For the text-containing cell, return its midpoint in [x, y] coordinate format. 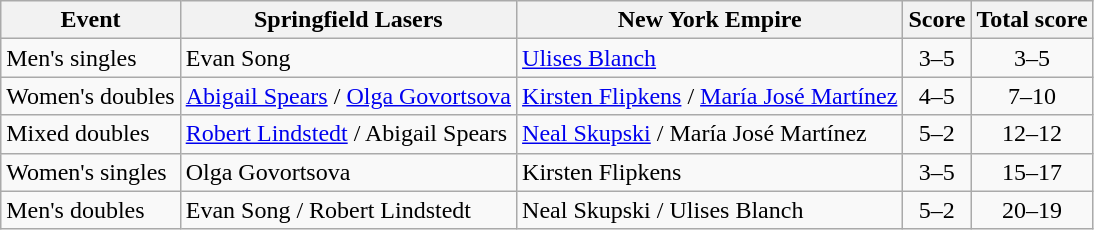
Olga Govortsova [348, 172]
Neal Skupski / Ulises Blanch [710, 210]
Event [90, 20]
Evan Song / Robert Lindstedt [348, 210]
Neal Skupski / María José Martínez [710, 134]
Mixed doubles [90, 134]
Women's singles [90, 172]
12–12 [1032, 134]
Men's singles [90, 58]
7–10 [1032, 96]
Total score [1032, 20]
15–17 [1032, 172]
20–19 [1032, 210]
Kirsten Flipkens / María José Martínez [710, 96]
Abigail Spears / Olga Govortsova [348, 96]
Evan Song [348, 58]
Women's doubles [90, 96]
Kirsten Flipkens [710, 172]
Men's doubles [90, 210]
Score [937, 20]
Robert Lindstedt / Abigail Spears [348, 134]
Springfield Lasers [348, 20]
Ulises Blanch [710, 58]
New York Empire [710, 20]
4–5 [937, 96]
